Scan for the cell matching the given text and deliver its (X, Y) coordinate at center. 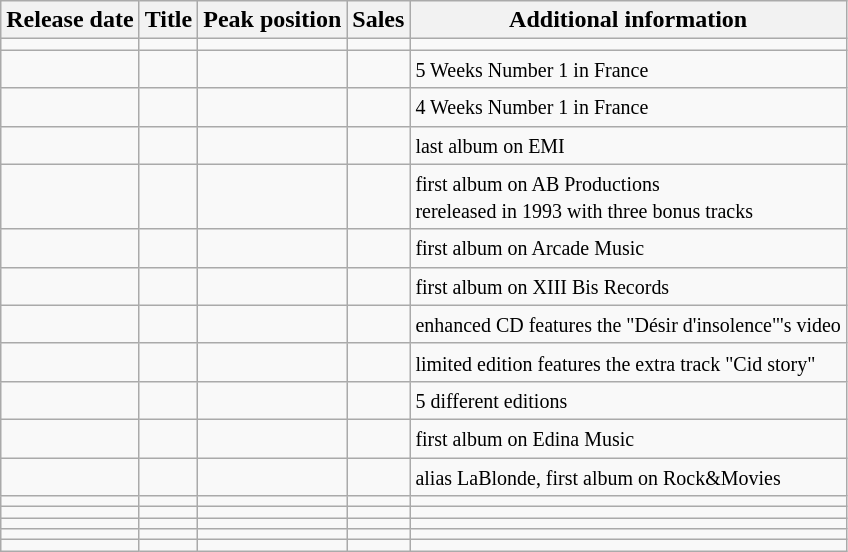
Peak position (272, 20)
Sales (378, 20)
4 Weeks Number 1 in France (628, 107)
Release date (70, 20)
first album on Edina Music (628, 438)
last album on EMI (628, 145)
5 Weeks Number 1 in France (628, 69)
Title (168, 20)
enhanced CD features the "Désir d'insolence"'s video (628, 324)
5 different editions (628, 400)
alias LaBlonde, first album on Rock&Movies (628, 477)
first album on Arcade Music (628, 248)
Additional information (628, 20)
first album on AB Productionsrereleased in 1993 with three bonus tracks (628, 196)
limited edition features the extra track "Cid story" (628, 362)
first album on XIII Bis Records (628, 286)
